For the text-containing cell, return its midpoint in (x, y) coordinate format. 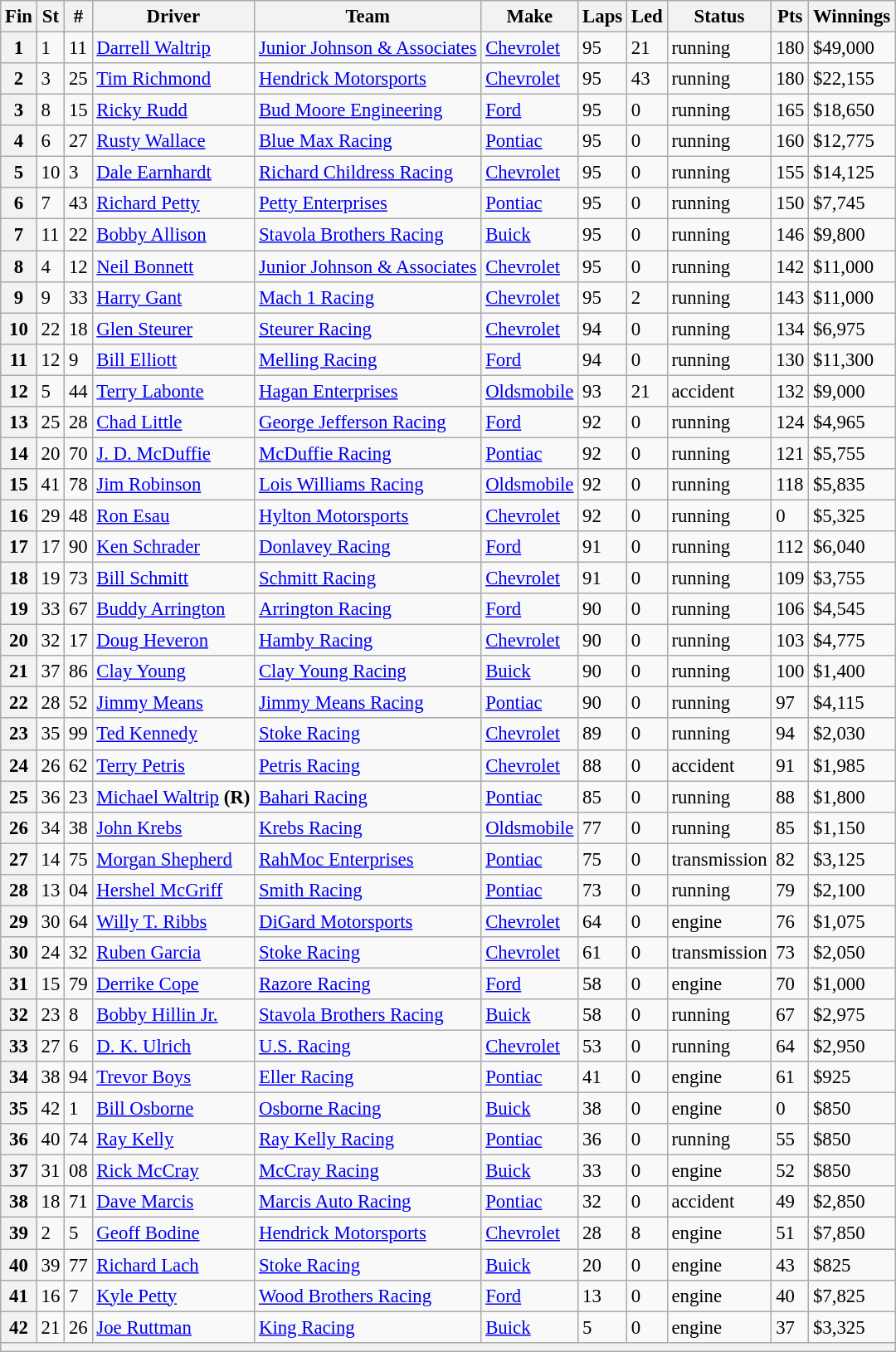
$2,975 (852, 1015)
71 (78, 1203)
$1,150 (852, 827)
King Racing (368, 1327)
RahMoc Enterprises (368, 859)
U.S. Racing (368, 1047)
Hershel McGriff (173, 891)
$1,000 (852, 983)
44 (78, 391)
Status (719, 17)
Ruben Garcia (173, 953)
Buddy Arrington (173, 609)
McCray Racing (368, 1171)
Clay Young Racing (368, 671)
Blue Max Racing (368, 141)
$2,950 (852, 1047)
Richard Lach (173, 1265)
Bill Elliott (173, 359)
160 (790, 141)
$2,100 (852, 891)
$7,850 (852, 1233)
49 (790, 1203)
Pts (790, 17)
112 (790, 547)
$2,030 (852, 735)
Rick McCray (173, 1171)
93 (602, 391)
Donlavey Racing (368, 547)
150 (790, 203)
165 (790, 110)
Ted Kennedy (173, 735)
$49,000 (852, 48)
J. D. McDuffie (173, 453)
$4,115 (852, 703)
$5,835 (852, 485)
Kyle Petty (173, 1296)
74 (78, 1140)
Smith Racing (368, 891)
62 (78, 765)
Arrington Racing (368, 609)
48 (78, 515)
$22,155 (852, 79)
121 (790, 453)
$3,125 (852, 859)
Hamby Racing (368, 641)
$7,745 (852, 203)
Dale Earnhardt (173, 173)
106 (790, 609)
Jimmy Means Racing (368, 703)
Petris Racing (368, 765)
89 (602, 735)
Krebs Racing (368, 827)
04 (78, 891)
Jimmy Means (173, 703)
Neil Bonnett (173, 266)
$12,775 (852, 141)
Ray Kelly (173, 1140)
134 (790, 329)
Wood Brothers Racing (368, 1296)
$4,775 (852, 641)
$1,075 (852, 921)
Rusty Wallace (173, 141)
Bud Moore Engineering (368, 110)
$825 (852, 1265)
Bobby Hillin Jr. (173, 1015)
Ron Esau (173, 515)
Led (647, 17)
Harry Gant (173, 297)
118 (790, 485)
Ricky Rudd (173, 110)
82 (790, 859)
100 (790, 671)
Petty Enterprises (368, 203)
Trevor Boys (173, 1077)
Geoff Bodine (173, 1233)
$6,040 (852, 547)
Make (529, 17)
$9,000 (852, 391)
St (50, 17)
Terry Labonte (173, 391)
D. K. Ulrich (173, 1047)
142 (790, 266)
76 (790, 921)
78 (78, 485)
Winnings (852, 17)
08 (78, 1171)
Terry Petris (173, 765)
$1,800 (852, 797)
$4,545 (852, 609)
$3,325 (852, 1327)
Dave Marcis (173, 1203)
53 (602, 1047)
Ray Kelly Racing (368, 1140)
Chad Little (173, 422)
Michael Waltrip (R) (173, 797)
Eller Racing (368, 1077)
$4,965 (852, 422)
Lois Williams Racing (368, 485)
51 (790, 1233)
Richard Childress Racing (368, 173)
86 (78, 671)
Fin (19, 17)
Ken Schrader (173, 547)
Osborne Racing (368, 1109)
$5,325 (852, 515)
Richard Petty (173, 203)
Doug Heveron (173, 641)
Steurer Racing (368, 329)
Clay Young (173, 671)
Derrike Cope (173, 983)
Joe Ruttman (173, 1327)
132 (790, 391)
Glen Steurer (173, 329)
McDuffie Racing (368, 453)
Tim Richmond (173, 79)
Razore Racing (368, 983)
# (78, 17)
$3,755 (852, 578)
146 (790, 235)
Schmitt Racing (368, 578)
$1,400 (852, 671)
143 (790, 297)
Hylton Motorsports (368, 515)
Mach 1 Racing (368, 297)
$5,755 (852, 453)
Team (368, 17)
99 (78, 735)
Willy T. Ribbs (173, 921)
124 (790, 422)
George Jefferson Racing (368, 422)
109 (790, 578)
$2,050 (852, 953)
$1,985 (852, 765)
Bahari Racing (368, 797)
Jim Robinson (173, 485)
John Krebs (173, 827)
$11,300 (852, 359)
$6,975 (852, 329)
$925 (852, 1077)
$18,650 (852, 110)
55 (790, 1140)
103 (790, 641)
Driver (173, 17)
Bill Schmitt (173, 578)
Darrell Waltrip (173, 48)
Hagan Enterprises (368, 391)
97 (790, 703)
Laps (602, 17)
130 (790, 359)
155 (790, 173)
$14,125 (852, 173)
DiGard Motorsports (368, 921)
Marcis Auto Racing (368, 1203)
Melling Racing (368, 359)
$9,800 (852, 235)
Morgan Shepherd (173, 859)
$7,825 (852, 1296)
Bobby Allison (173, 235)
$2,850 (852, 1203)
Bill Osborne (173, 1109)
